Identify which cell holds the provided text, then report its (X, Y) central coordinate. 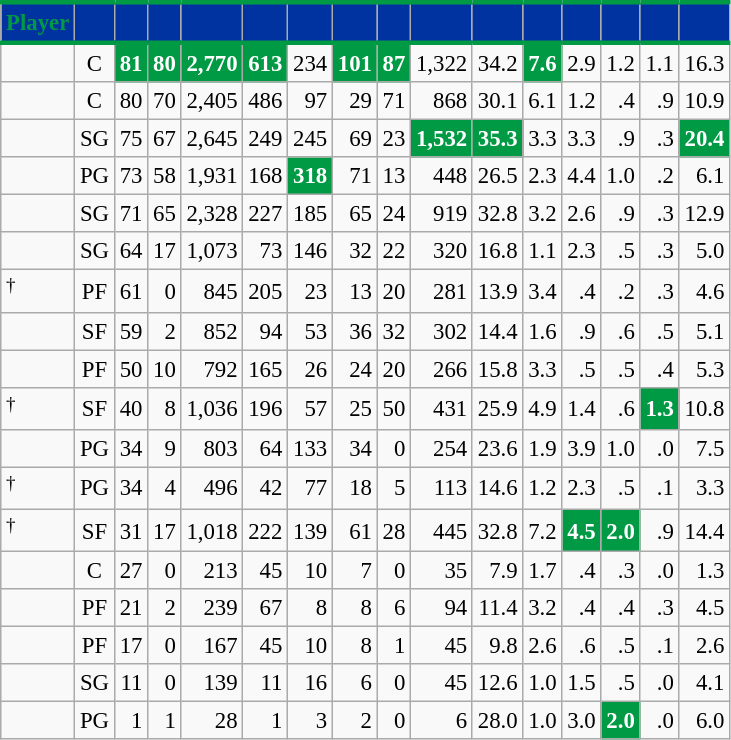
23.6 (497, 449)
7.6 (542, 62)
196 (266, 408)
486 (266, 101)
7 (354, 571)
496 (212, 488)
803 (212, 449)
5.1 (704, 331)
2.9 (582, 62)
25 (354, 408)
21 (130, 608)
254 (442, 449)
234 (310, 62)
4.9 (542, 408)
9 (164, 449)
35 (442, 571)
53 (310, 331)
113 (442, 488)
101 (354, 62)
5 (394, 488)
59 (130, 331)
9.8 (497, 646)
431 (442, 408)
29 (354, 101)
16 (310, 683)
448 (442, 176)
6.0 (704, 721)
22 (394, 251)
5.3 (704, 369)
40 (130, 408)
4 (164, 488)
16.3 (704, 62)
281 (442, 291)
Player (38, 22)
1,322 (442, 62)
16.8 (497, 251)
10.8 (704, 408)
320 (442, 251)
2,405 (212, 101)
445 (442, 530)
27 (130, 571)
2,770 (212, 62)
14.6 (497, 488)
845 (212, 291)
42 (266, 488)
1,018 (212, 530)
185 (310, 214)
77 (310, 488)
1.9 (542, 449)
31 (130, 530)
165 (266, 369)
852 (212, 331)
146 (310, 251)
318 (310, 176)
58 (164, 176)
12.9 (704, 214)
10.9 (704, 101)
3.0 (582, 721)
205 (266, 291)
302 (442, 331)
167 (212, 646)
97 (310, 101)
245 (310, 139)
18 (354, 488)
15.8 (497, 369)
7.9 (497, 571)
4.4 (582, 176)
13.9 (497, 291)
25.9 (497, 408)
35.3 (497, 139)
868 (442, 101)
4.6 (704, 291)
75 (130, 139)
613 (266, 62)
1,073 (212, 251)
213 (212, 571)
266 (442, 369)
70 (164, 101)
1.7 (542, 571)
11.4 (497, 608)
1,036 (212, 408)
26 (310, 369)
7.2 (542, 530)
133 (310, 449)
2,645 (212, 139)
1.4 (582, 408)
792 (212, 369)
1,931 (212, 176)
30.1 (497, 101)
7.5 (704, 449)
222 (266, 530)
1.5 (582, 683)
57 (310, 408)
34.2 (497, 62)
2,328 (212, 214)
919 (442, 214)
3.4 (542, 291)
12.6 (497, 683)
5.0 (704, 251)
168 (266, 176)
20.4 (704, 139)
26.5 (497, 176)
3 (310, 721)
1,532 (442, 139)
227 (266, 214)
4.1 (704, 683)
249 (266, 139)
28.0 (497, 721)
3.9 (582, 449)
69 (354, 139)
1.6 (542, 331)
239 (212, 608)
87 (394, 62)
81 (130, 62)
36 (354, 331)
